Output the (X, Y) coordinate of the center of the cell containing the given text.  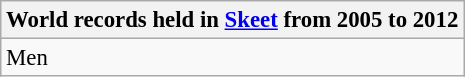
Men (232, 58)
World records held in Skeet from 2005 to 2012 (232, 20)
